Capture the cell that displays the provided text and extract its [X, Y] central coordinate. 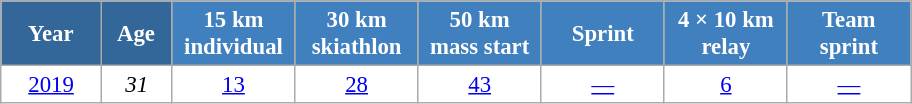
Age [136, 34]
6 [726, 85]
28 [356, 85]
43 [480, 85]
31 [136, 85]
50 km mass start [480, 34]
Year [52, 34]
13 [234, 85]
Sprint [602, 34]
15 km individual [234, 34]
Team sprint [848, 34]
4 × 10 km relay [726, 34]
30 km skiathlon [356, 34]
2019 [52, 85]
